Scan for the cell matching the given text and deliver its (X, Y) coordinate at center. 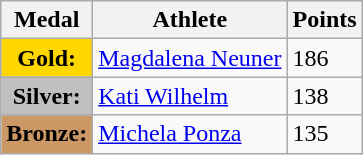
Bronze: (47, 134)
Silver: (47, 96)
186 (324, 58)
Gold: (47, 58)
Magdalena Neuner (190, 58)
138 (324, 96)
Medal (47, 20)
Athlete (190, 20)
Michela Ponza (190, 134)
Kati Wilhelm (190, 96)
Points (324, 20)
135 (324, 134)
